Detect which cell encompasses the target text, then output its (x, y) center coordinate. 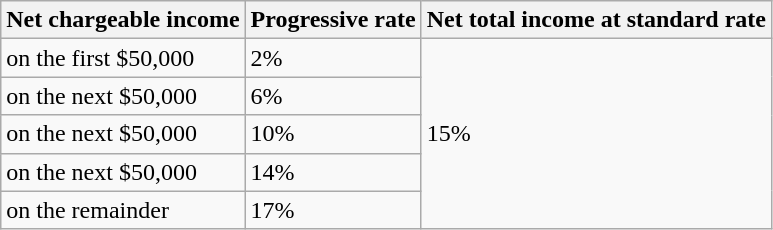
14% (333, 172)
on the first $50,000 (123, 58)
2% (333, 58)
15% (596, 134)
Progressive rate (333, 20)
Net chargeable income (123, 20)
10% (333, 134)
17% (333, 210)
Net total income at standard rate (596, 20)
6% (333, 96)
on the remainder (123, 210)
